Search for the cell housing the specified text and yield its [X, Y] center coordinate. 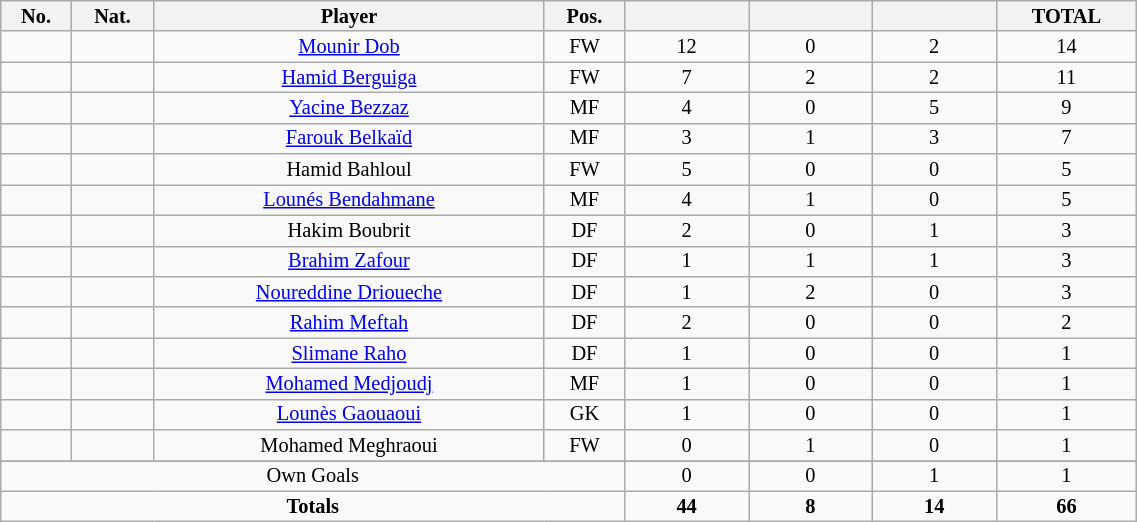
Mohamed Meghraoui [349, 446]
44 [687, 506]
Totals [313, 506]
Hamid Bahloul [349, 170]
Farouk Belkaïd [349, 138]
Lounés Bendahmane [349, 200]
Player [349, 16]
Nat. [112, 16]
11 [1066, 78]
Rahim Meftah [349, 322]
Slimane Raho [349, 354]
GK [584, 414]
12 [687, 46]
Own Goals [313, 476]
Brahim Zafour [349, 262]
8 [810, 506]
Hakim Boubrit [349, 230]
TOTAL [1066, 16]
Hamid Berguiga [349, 78]
No. [36, 16]
9 [1066, 108]
Pos. [584, 16]
Noureddine Drioueche [349, 292]
Mounir Dob [349, 46]
Yacine Bezzaz [349, 108]
Lounès Gaouaoui [349, 414]
66 [1066, 506]
Mohamed Medjoudj [349, 384]
